Search for the cell housing the specified text and yield its (x, y) center coordinate. 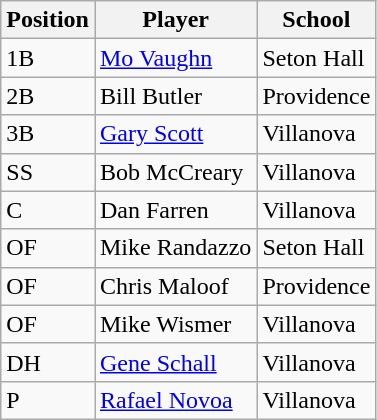
C (48, 210)
Position (48, 20)
Bill Butler (175, 96)
Gary Scott (175, 134)
Mo Vaughn (175, 58)
Rafael Novoa (175, 400)
Mike Randazzo (175, 248)
Gene Schall (175, 362)
3B (48, 134)
Mike Wismer (175, 324)
Bob McCreary (175, 172)
P (48, 400)
1B (48, 58)
School (316, 20)
DH (48, 362)
Dan Farren (175, 210)
Player (175, 20)
Chris Maloof (175, 286)
2B (48, 96)
SS (48, 172)
